Return the (x, y) coordinate for the center point of the cell that contains the specified text.  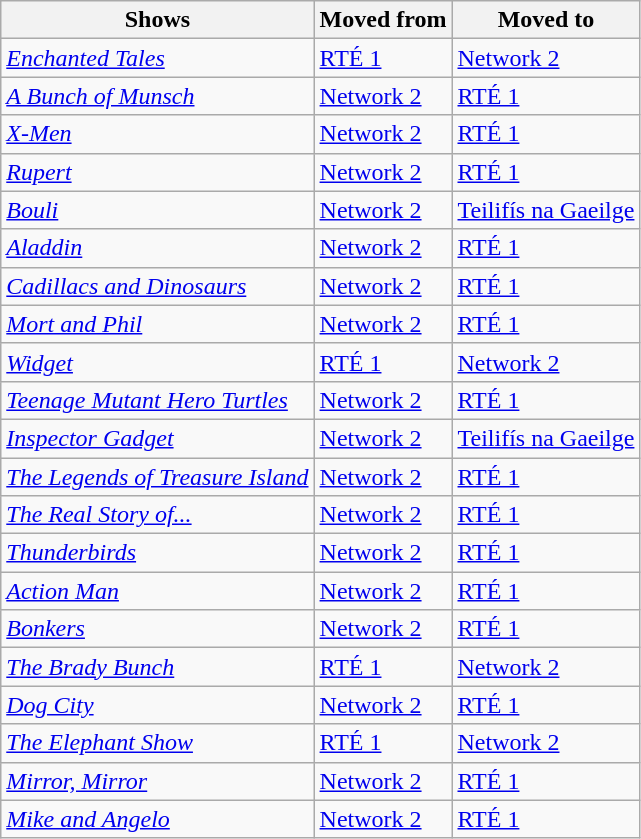
Dog City (158, 705)
Bouli (158, 210)
Moved from (383, 20)
The Real Story of... (158, 515)
Thunderbirds (158, 553)
X-Men (158, 134)
Bonkers (158, 629)
Mike and Angelo (158, 819)
The Brady Bunch (158, 667)
Moved to (546, 20)
Teenage Mutant Hero Turtles (158, 400)
A Bunch of Munsch (158, 96)
Rupert (158, 172)
Enchanted Tales (158, 58)
Inspector Gadget (158, 438)
Widget (158, 362)
Shows (158, 20)
Mort and Phil (158, 324)
The Legends of Treasure Island (158, 477)
Cadillacs and Dinosaurs (158, 286)
The Elephant Show (158, 743)
Action Man (158, 591)
Mirror, Mirror (158, 781)
Aladdin (158, 248)
